Extract the [x, y] coordinate from the center of the cell holding the provided text.  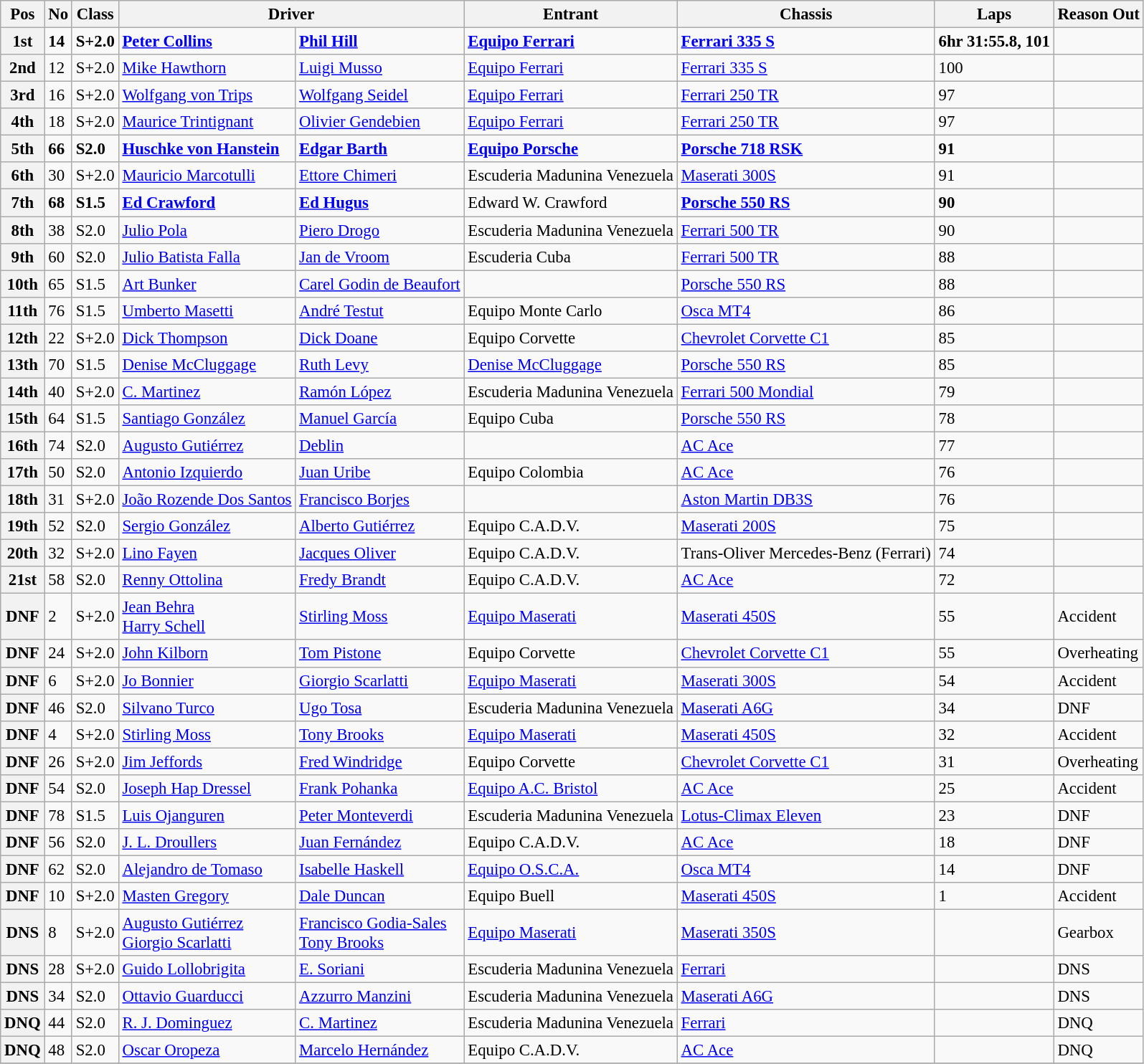
8 [58, 934]
Alejandro de Tomaso [207, 869]
9th [23, 257]
72 [994, 580]
Pos [23, 14]
16th [23, 445]
58 [58, 580]
12 [58, 68]
Ed Crawford [207, 203]
70 [58, 365]
48 [58, 1050]
Renny Ottolina [207, 580]
Porsche 718 RSK [806, 149]
11th [23, 310]
Dick Thompson [207, 338]
Equipo Monte Carlo [571, 310]
João Rozende Dos Santos [207, 500]
Isabelle Haskell [380, 869]
44 [58, 1023]
46 [58, 708]
18th [23, 500]
38 [58, 230]
Sergio González [207, 526]
60 [58, 257]
13th [23, 365]
E. Soriani [380, 969]
Wolfgang von Trips [207, 95]
Julio Batista Falla [207, 257]
Maurice Trintignant [207, 122]
Driver [291, 14]
4th [23, 122]
12th [23, 338]
Edgar Barth [380, 149]
Peter Collins [207, 42]
Dick Doane [380, 338]
Jo Bonnier [207, 680]
Jan de Vroom [380, 257]
Oscar Oropeza [207, 1050]
Lotus-Climax Eleven [806, 815]
1st [23, 42]
Gearbox [1099, 934]
Equipo A.C. Bristol [571, 789]
Ettore Chimeri [380, 176]
Joseph Hap Dressel [207, 789]
Ed Hugus [380, 203]
Reason Out [1099, 14]
65 [58, 284]
Piero Drogo [380, 230]
Art Bunker [207, 284]
Guido Lollobrigita [207, 969]
3rd [23, 95]
John Kilborn [207, 654]
100 [994, 68]
J. L. Droullers [207, 842]
Carel Godin de Beaufort [380, 284]
1 [994, 896]
Frank Pohanka [380, 789]
23 [994, 815]
Fredy Brandt [380, 580]
Ruth Levy [380, 365]
Olivier Gendebien [380, 122]
62 [58, 869]
79 [994, 391]
Luigi Musso [380, 68]
56 [58, 842]
Azzurro Manzini [380, 997]
Chassis [806, 14]
Juan Fernández [380, 842]
R. J. Dominguez [207, 1023]
Mauricio Marcotulli [207, 176]
24 [58, 654]
68 [58, 203]
66 [58, 149]
Equipo Cuba [571, 419]
Peter Monteverdi [380, 815]
10 [58, 896]
Fred Windridge [380, 761]
Dale Duncan [380, 896]
Julio Pola [207, 230]
Phil Hill [380, 42]
26 [58, 761]
Alberto Gutiérrez [380, 526]
10th [23, 284]
Equipo Buell [571, 896]
Ugo Tosa [380, 708]
52 [58, 526]
Maserati 200S [806, 526]
17th [23, 472]
50 [58, 472]
Masten Gregory [207, 896]
7th [23, 203]
16 [58, 95]
Edward W. Crawford [571, 203]
Francisco Godia-Sales Tony Brooks [380, 934]
40 [58, 391]
75 [994, 526]
Ottavio Guarducci [207, 997]
19th [23, 526]
Trans-Oliver Mercedes-Benz (Ferrari) [806, 554]
Tony Brooks [380, 734]
8th [23, 230]
64 [58, 419]
14th [23, 391]
22 [58, 338]
Juan Uribe [380, 472]
Jacques Oliver [380, 554]
No [58, 14]
77 [994, 445]
Equipo Porsche [571, 149]
Entrant [571, 14]
Jean Behra Harry Schell [207, 617]
21st [23, 580]
86 [994, 310]
Aston Martin DB3S [806, 500]
2 [58, 617]
Luis Ojanguren [207, 815]
Marcelo Hernández [380, 1050]
Augusto Gutiérrez Giorgio Scarlatti [207, 934]
Santiago González [207, 419]
6 [58, 680]
Escuderia Cuba [571, 257]
Manuel García [380, 419]
Tom Pistone [380, 654]
6th [23, 176]
Laps [994, 14]
Jim Jeffords [207, 761]
28 [58, 969]
Ramón López [380, 391]
30 [58, 176]
Class [95, 14]
Maserati 350S [806, 934]
Silvano Turco [207, 708]
Deblin [380, 445]
Augusto Gutiérrez [207, 445]
6hr 31:55.8, 101 [994, 42]
Wolfgang Seidel [380, 95]
Giorgio Scarlatti [380, 680]
André Testut [380, 310]
2nd [23, 68]
Antonio Izquierdo [207, 472]
20th [23, 554]
Huschke von Hanstein [207, 149]
5th [23, 149]
Equipo O.S.C.A. [571, 869]
Equipo Colombia [571, 472]
15th [23, 419]
Ferrari 500 Mondial [806, 391]
4 [58, 734]
Francisco Borjes [380, 500]
Lino Fayen [207, 554]
Mike Hawthorn [207, 68]
25 [994, 789]
Umberto Masetti [207, 310]
